Search for the cell housing the specified text and yield its (x, y) center coordinate. 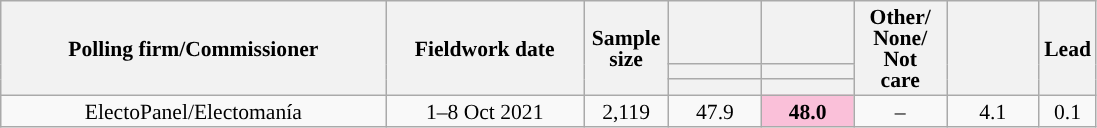
Sample size (626, 48)
4.1 (992, 110)
ElectoPanel/Electomanía (194, 110)
Other/None/Notcare (900, 48)
Lead (1068, 48)
1–8 Oct 2021 (485, 110)
Fieldwork date (485, 48)
– (900, 110)
Polling firm/Commissioner (194, 48)
0.1 (1068, 110)
47.9 (716, 110)
2,119 (626, 110)
48.0 (808, 110)
